From the cell containing the given text, extract its center point as [X, Y] coordinate. 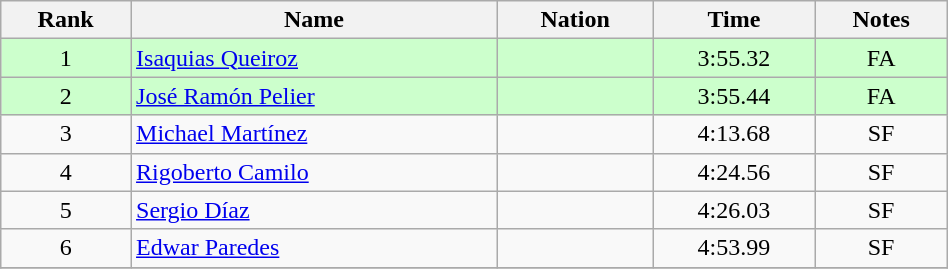
2 [66, 96]
Sergio Díaz [314, 210]
Name [314, 20]
Time [734, 20]
4:26.03 [734, 210]
4:13.68 [734, 134]
3:55.32 [734, 58]
Michael Martínez [314, 134]
6 [66, 248]
Isaquias Queiroz [314, 58]
4:53.99 [734, 248]
Nation [575, 20]
4:24.56 [734, 172]
4 [66, 172]
Edwar Paredes [314, 248]
3 [66, 134]
José Ramón Pelier [314, 96]
Notes [881, 20]
3:55.44 [734, 96]
Rank [66, 20]
Rigoberto Camilo [314, 172]
1 [66, 58]
5 [66, 210]
